Locate the cell with the specified text and output its (x, y) center coordinate. 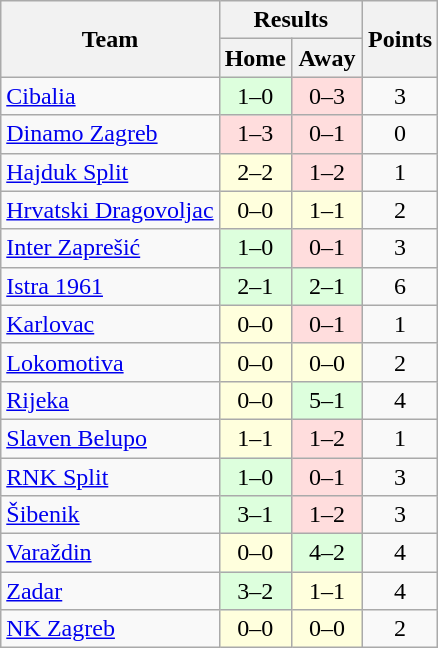
Zadar (110, 591)
Results (290, 20)
Hajduk Split (110, 172)
3–1 (255, 515)
Istra 1961 (110, 286)
4–2 (326, 553)
1–3 (255, 134)
Inter Zaprešić (110, 248)
2–2 (255, 172)
Dinamo Zagreb (110, 134)
Team (110, 39)
Karlovac (110, 324)
RNK Split (110, 477)
Šibenik (110, 515)
3–2 (255, 591)
Rijeka (110, 400)
Points (400, 39)
0 (400, 134)
Slaven Belupo (110, 438)
Home (255, 58)
6 (400, 286)
Lokomotiva (110, 362)
Varaždin (110, 553)
NK Zagreb (110, 629)
5–1 (326, 400)
0–3 (326, 96)
Cibalia (110, 96)
Hrvatski Dragovoljac (110, 210)
Away (326, 58)
